Determine the (x, y) coordinate at the center of the cell enclosing the given text.  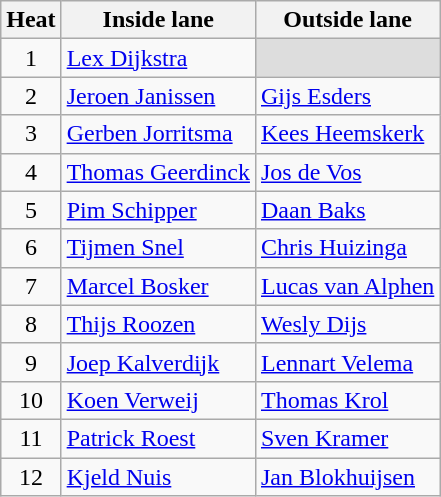
Lennart Velema (347, 362)
Kjeld Nuis (158, 477)
Tijmen Snel (158, 248)
6 (31, 248)
Inside lane (158, 20)
Gijs Esders (347, 96)
Gerben Jorritsma (158, 134)
Jos de Vos (347, 172)
11 (31, 438)
Heat (31, 20)
1 (31, 58)
12 (31, 477)
Jeroen Janissen (158, 96)
Thomas Geerdinck (158, 172)
3 (31, 134)
Chris Huizinga (347, 248)
Thijs Roozen (158, 324)
Lucas van Alphen (347, 286)
Lex Dijkstra (158, 58)
5 (31, 210)
8 (31, 324)
Patrick Roest (158, 438)
7 (31, 286)
Koen Verweij (158, 400)
Daan Baks (347, 210)
Jan Blokhuijsen (347, 477)
9 (31, 362)
4 (31, 172)
Thomas Krol (347, 400)
Joep Kalverdijk (158, 362)
Pim Schipper (158, 210)
2 (31, 96)
Kees Heemskerk (347, 134)
10 (31, 400)
Outside lane (347, 20)
Sven Kramer (347, 438)
Wesly Dijs (347, 324)
Marcel Bosker (158, 286)
